For the text-containing cell, return its midpoint in [x, y] coordinate format. 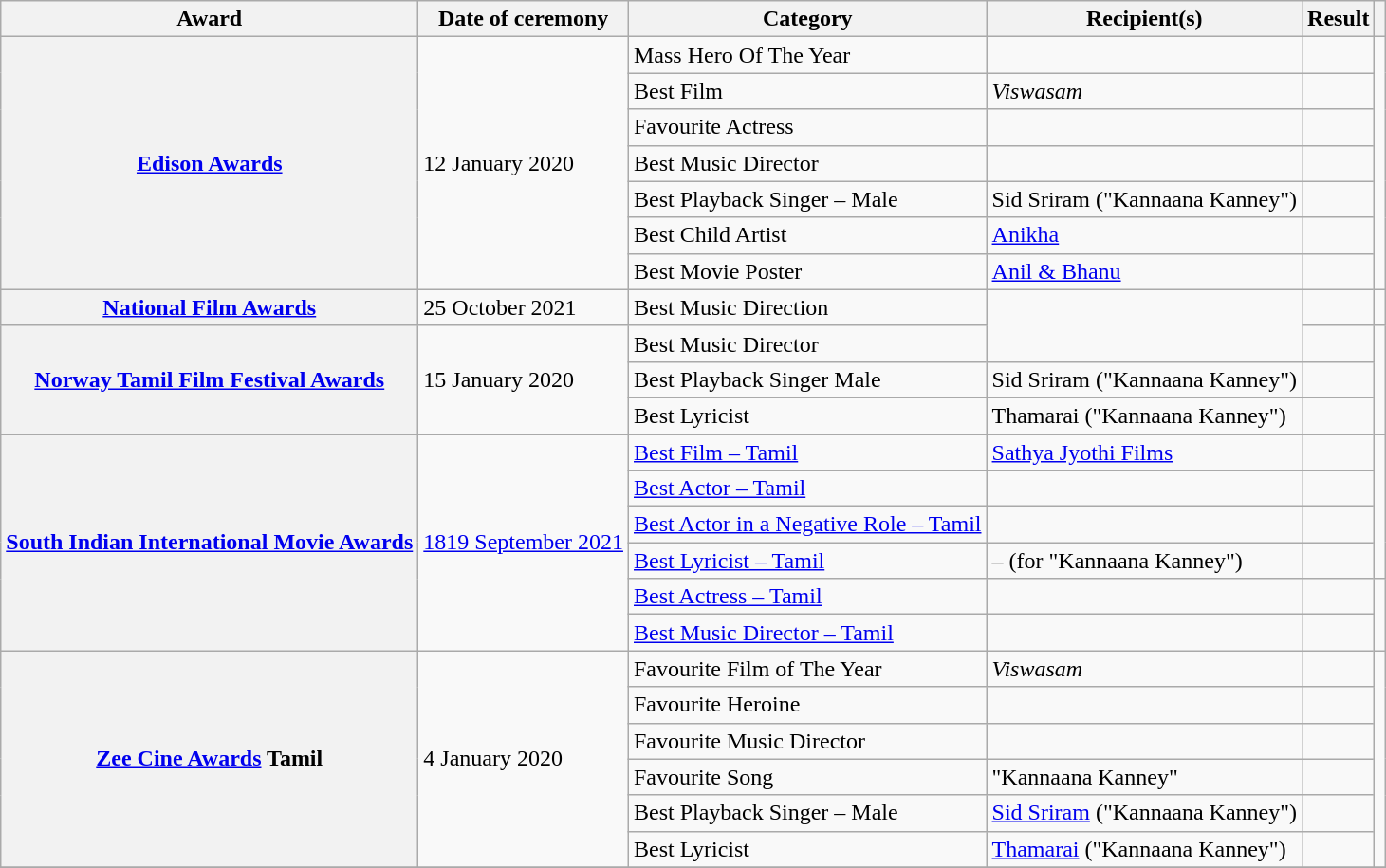
12 January 2020 [524, 163]
South Indian International Movie Awards [210, 543]
Edison Awards [210, 163]
Favourite Music Director [807, 741]
Result [1339, 19]
Zee Cine Awards Tamil [210, 759]
Best Playback Singer Male [807, 379]
Anikha [1144, 235]
Mass Hero Of The Year [807, 55]
Best Lyricist – Tamil [807, 561]
Best Actor – Tamil [807, 489]
Best Child Artist [807, 235]
4 January 2020 [524, 759]
Anil & Bhanu [1144, 271]
Award [210, 19]
1819 September 2021 [524, 543]
– (for "Kannaana Kanney") [1144, 561]
Sathya Jyothi Films [1144, 452]
Recipient(s) [1144, 19]
15 January 2020 [524, 379]
Best Music Director – Tamil [807, 633]
Best Actress – Tamil [807, 597]
Best Film – Tamil [807, 452]
"Kannaana Kanney" [1144, 777]
Best Music Direction [807, 307]
Favourite Actress [807, 127]
Best Film [807, 91]
Favourite Heroine [807, 705]
Category [807, 19]
Best Actor in a Negative Role – Tamil [807, 525]
Favourite Film of The Year [807, 669]
Date of ceremony [524, 19]
Favourite Song [807, 777]
Best Movie Poster [807, 271]
25 October 2021 [524, 307]
National Film Awards [210, 307]
Norway Tamil Film Festival Awards [210, 379]
